Find where the given text appears and provide that cell's center as (x, y) coordinate. 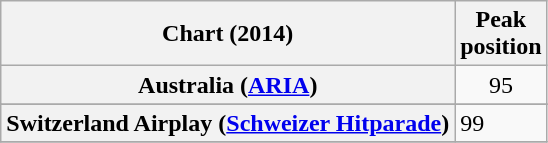
99 (501, 123)
Peakposition (501, 34)
Australia (ARIA) (228, 85)
95 (501, 85)
Chart (2014) (228, 34)
Switzerland Airplay (Schweizer Hitparade) (228, 123)
